Scan for the cell matching the given text and deliver its (x, y) coordinate at center. 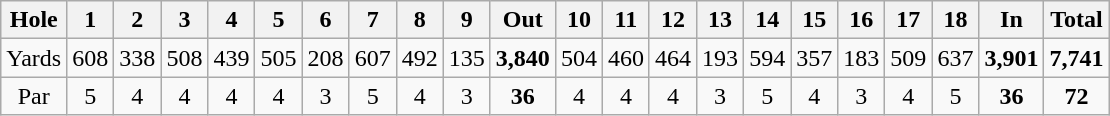
7 (372, 20)
594 (768, 58)
9 (466, 20)
464 (672, 58)
Yards (34, 58)
12 (672, 20)
193 (720, 58)
508 (184, 58)
16 (862, 20)
13 (720, 20)
3,840 (522, 58)
In (1012, 20)
439 (232, 58)
135 (466, 58)
2 (138, 20)
7,741 (1076, 58)
208 (326, 58)
637 (956, 58)
Total (1076, 20)
14 (768, 20)
Out (522, 20)
18 (956, 20)
11 (626, 20)
492 (420, 58)
3,901 (1012, 58)
357 (814, 58)
8 (420, 20)
183 (862, 58)
17 (908, 20)
460 (626, 58)
1 (90, 20)
6 (326, 20)
608 (90, 58)
607 (372, 58)
505 (278, 58)
10 (578, 20)
Par (34, 96)
Hole (34, 20)
72 (1076, 96)
509 (908, 58)
504 (578, 58)
338 (138, 58)
15 (814, 20)
